Return (x, y) of the center of cell containing provided text 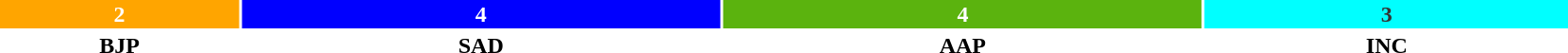
3 (1387, 14)
2 (119, 14)
